Return (X, Y) of the center of cell containing provided text 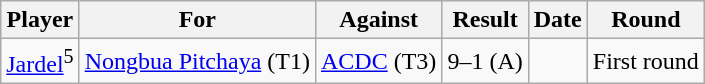
Round (646, 20)
Against (378, 20)
Player (40, 20)
ACDC (T3) (378, 62)
Result (485, 20)
Jardel5 (40, 62)
First round (646, 62)
9–1 (A) (485, 62)
For (197, 20)
Nongbua Pitchaya (T1) (197, 62)
Date (558, 20)
